Capture the cell that displays the provided text and extract its (x, y) central coordinate. 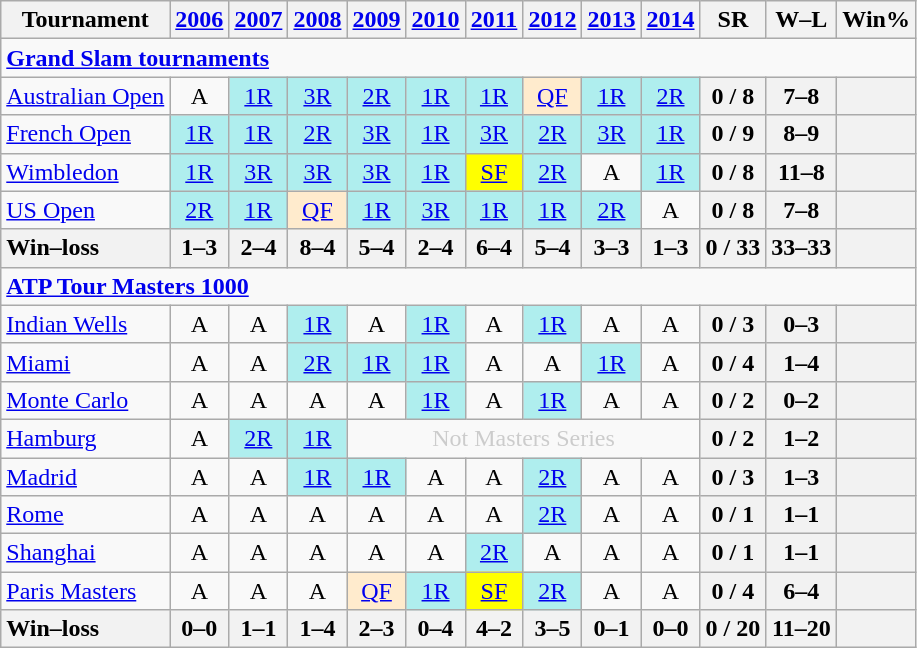
0 / 9 (733, 134)
Paris Masters (86, 591)
2014 (670, 20)
Indian Wells (86, 324)
8–9 (802, 134)
2006 (200, 20)
Monte Carlo (86, 400)
0–1 (612, 629)
0–2 (802, 400)
11–8 (802, 172)
Not Masters Series (524, 438)
Rome (86, 515)
Grand Slam tournaments (458, 58)
33–33 (802, 248)
US Open (86, 210)
Madrid (86, 477)
0 / 20 (733, 629)
3–3 (612, 248)
W–L (802, 20)
0–3 (802, 324)
2013 (612, 20)
3–5 (552, 629)
0 / 33 (733, 248)
Australian Open (86, 96)
Wimbledon (86, 172)
11–20 (802, 629)
Hamburg (86, 438)
2012 (552, 20)
ATP Tour Masters 1000 (458, 286)
2009 (376, 20)
SR (733, 20)
8–4 (318, 248)
2–3 (376, 629)
4–2 (494, 629)
Miami (86, 362)
2008 (318, 20)
2010 (436, 20)
2011 (494, 20)
0–4 (436, 629)
Shanghai (86, 553)
Win% (876, 20)
1–2 (802, 438)
Tournament (86, 20)
2007 (258, 20)
French Open (86, 134)
